Search for the cell housing the specified text and yield its [x, y] center coordinate. 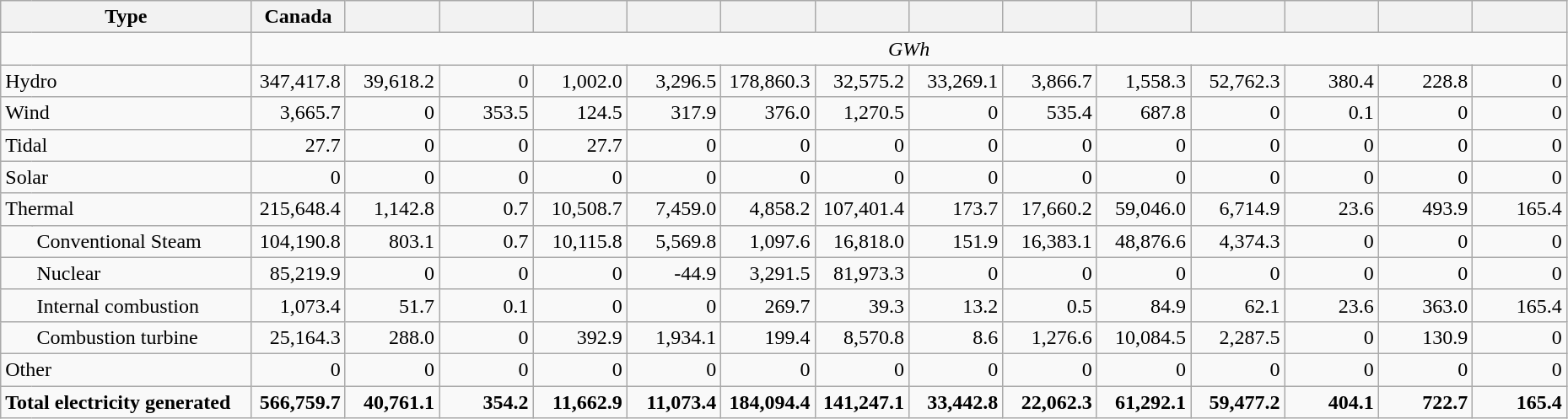
3,296.5 [673, 81]
363.0 [1425, 305]
81,973.3 [862, 273]
288.0 [391, 337]
Conventional Steam [142, 241]
1,073.4 [299, 305]
347,417.8 [299, 81]
107,401.4 [862, 209]
48,876.6 [1144, 241]
535.4 [1049, 113]
Solar [127, 177]
4,374.3 [1238, 241]
33,442.8 [955, 402]
Internal combustion [142, 305]
130.9 [1425, 337]
32,575.2 [862, 81]
3,866.7 [1049, 81]
11,073.4 [673, 402]
3,291.5 [768, 273]
Canada [299, 17]
173.7 [955, 209]
7,459.0 [673, 209]
Tidal [127, 145]
354.2 [486, 402]
61,292.1 [1144, 402]
151.9 [955, 241]
85,219.9 [299, 273]
59,477.2 [1238, 402]
199.4 [768, 337]
215,648.4 [299, 209]
1,097.6 [768, 241]
1,142.8 [391, 209]
11,662.9 [580, 402]
6,714.9 [1238, 209]
566,759.7 [299, 402]
803.1 [391, 241]
184,094.4 [768, 402]
4,858.2 [768, 209]
317.9 [673, 113]
59,046.0 [1144, 209]
17,660.2 [1049, 209]
722.7 [1425, 402]
1,934.1 [673, 337]
8,570.8 [862, 337]
Thermal [127, 209]
1,558.3 [1144, 81]
62.1 [1238, 305]
10,084.5 [1144, 337]
1,002.0 [580, 81]
22,062.3 [1049, 402]
124.5 [580, 113]
-44.9 [673, 273]
Nuclear [142, 273]
1,276.6 [1049, 337]
404.1 [1331, 402]
353.5 [486, 113]
GWh [909, 49]
178,860.3 [768, 81]
269.7 [768, 305]
228.8 [1425, 81]
1,270.5 [862, 113]
84.9 [1144, 305]
16,818.0 [862, 241]
Hydro [127, 81]
376.0 [768, 113]
2,287.5 [1238, 337]
39.3 [862, 305]
39,618.2 [391, 81]
52,762.3 [1238, 81]
141,247.1 [862, 402]
380.4 [1331, 81]
16,383.1 [1049, 241]
10,508.7 [580, 209]
3,665.7 [299, 113]
Total electricity generated [127, 402]
13.2 [955, 305]
40,761.1 [391, 402]
0.5 [1049, 305]
51.7 [391, 305]
Wind [127, 113]
687.8 [1144, 113]
Other [127, 369]
Type [127, 17]
104,190.8 [299, 241]
8.6 [955, 337]
Combustion turbine [142, 337]
33,269.1 [955, 81]
25,164.3 [299, 337]
10,115.8 [580, 241]
493.9 [1425, 209]
5,569.8 [673, 241]
392.9 [580, 337]
